For the text-containing cell, return its midpoint in [X, Y] coordinate format. 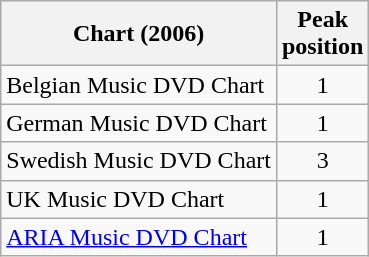
3 [322, 161]
Chart (2006) [139, 34]
Swedish Music DVD Chart [139, 161]
UK Music DVD Chart [139, 199]
German Music DVD Chart [139, 123]
ARIA Music DVD Chart [139, 237]
Peakposition [322, 34]
Belgian Music DVD Chart [139, 85]
